Search for the cell housing the specified text and yield its (x, y) center coordinate. 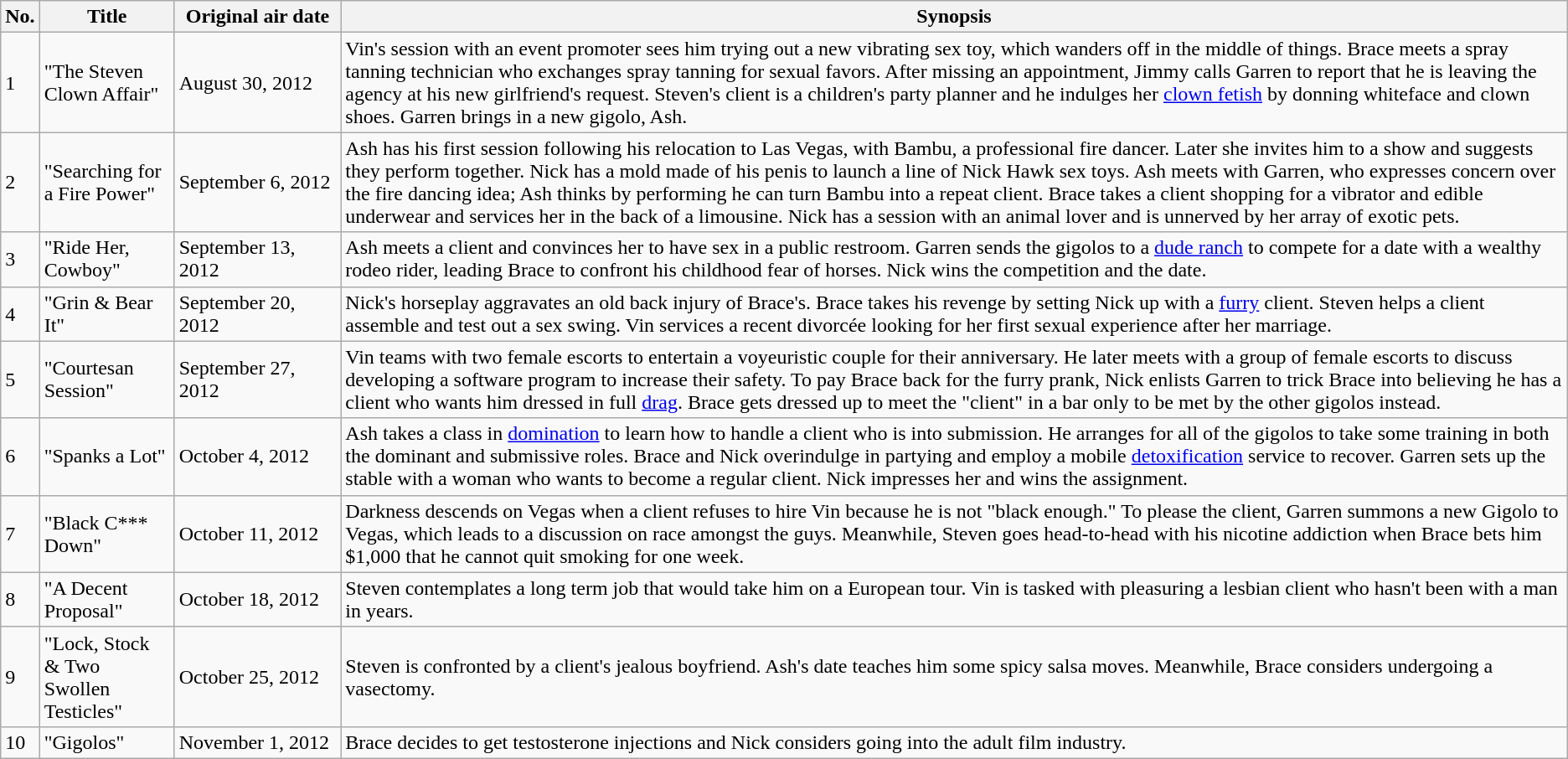
"Lock, Stock & Two Swollen Testicles" (107, 677)
7 (20, 534)
October 11, 2012 (258, 534)
October 4, 2012 (258, 457)
1 (20, 82)
"Courtesan Session" (107, 379)
"A Decent Proposal" (107, 600)
2 (20, 183)
"The Steven Clown Affair" (107, 82)
Title (107, 17)
September 27, 2012 (258, 379)
8 (20, 600)
Original air date (258, 17)
6 (20, 457)
Synopsis (954, 17)
Brace decides to get testosterone injections and Nick considers going into the adult film industry. (954, 742)
September 6, 2012 (258, 183)
September 13, 2012 (258, 260)
"Spanks a Lot" (107, 457)
"Black C*** Down" (107, 534)
9 (20, 677)
"Searching for a Fire Power" (107, 183)
No. (20, 17)
September 20, 2012 (258, 313)
4 (20, 313)
10 (20, 742)
August 30, 2012 (258, 82)
"Gigolos" (107, 742)
3 (20, 260)
October 18, 2012 (258, 600)
November 1, 2012 (258, 742)
"Ride Her, Cowboy" (107, 260)
"Grin & Bear It" (107, 313)
October 25, 2012 (258, 677)
5 (20, 379)
